Return (X, Y) of the center of cell containing provided text 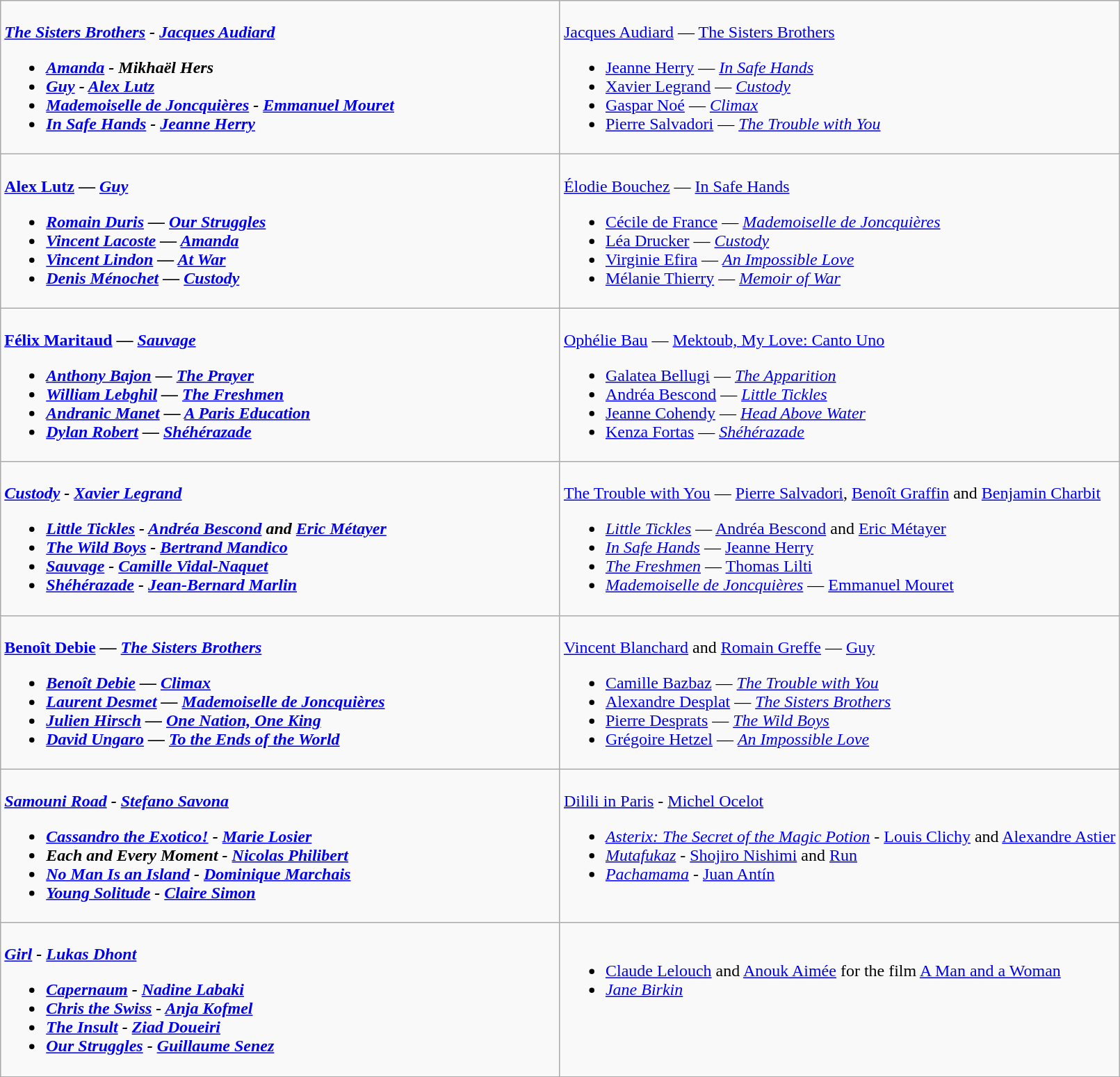
Jacques Audiard — The Sisters BrothersJeanne Herry — In Safe HandsXavier Legrand — CustodyGaspar Noé — ClimaxPierre Salvadori — The Trouble with You (840, 78)
Alex Lutz — GuyRomain Duris — Our StrugglesVincent Lacoste — AmandaVincent Lindon — At WarDenis Ménochet — Custody (281, 231)
Girl - Lukas DhontCapernaum - Nadine LabakiChris the Swiss - Anja KofmelThe Insult - Ziad DoueiriOur Struggles - Guillaume Senez (281, 1000)
Claude Lelouch and Anouk Aimée for the film A Man and a WomanJane Birkin (840, 1000)
Félix Maritaud — SauvageAnthony Bajon — The PrayerWilliam Lebghil — The FreshmenAndranic Manet — A Paris EducationDylan Robert — Shéhérazade (281, 385)
The Sisters Brothers - Jacques AudiardAmanda - Mikhaël HersGuy - Alex LutzMademoiselle de Joncquières - Emmanuel MouretIn Safe Hands - Jeanne Herry (281, 78)
